For the text-containing cell, return its midpoint in (x, y) coordinate format. 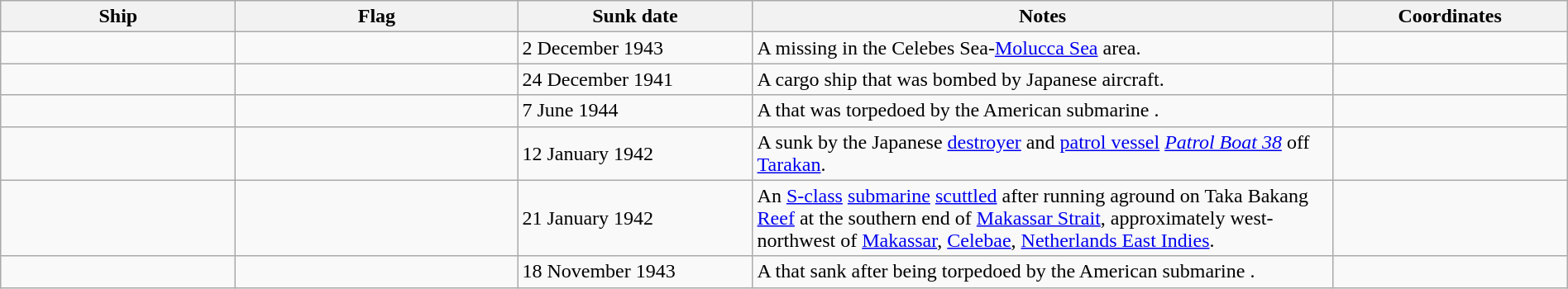
A missing in the Celebes Sea-Molucca Sea area. (1042, 48)
21 January 1942 (635, 218)
A that sank after being torpedoed by the American submarine . (1042, 272)
12 January 1942 (635, 154)
2 December 1943 (635, 48)
A cargo ship that was bombed by Japanese aircraft. (1042, 79)
Flag (377, 17)
Ship (118, 17)
7 June 1944 (635, 111)
24 December 1941 (635, 79)
Coordinates (1450, 17)
18 November 1943 (635, 272)
Notes (1042, 17)
A sunk by the Japanese destroyer and patrol vessel Patrol Boat 38 off Tarakan. (1042, 154)
A that was torpedoed by the American submarine . (1042, 111)
Sunk date (635, 17)
